Output the [x, y] coordinate of the center of the cell containing the given text.  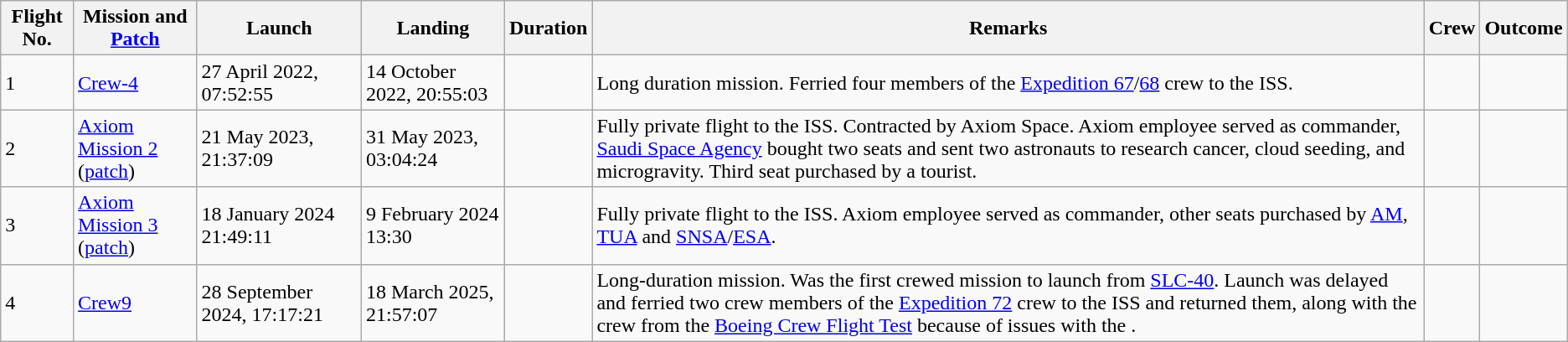
Crew [1452, 28]
Axiom Mission 2 (patch) [136, 148]
27 April 2022, 07:52:55 [279, 82]
Landing [432, 28]
18 January 2024 21:49:11 [279, 225]
14 October 2022, 20:55:03 [432, 82]
Launch [279, 28]
3 [37, 225]
Outcome [1524, 28]
Crew9 [136, 303]
2 [37, 148]
Axiom Mission 3 (patch) [136, 225]
Fully private flight to the ISS. Axiom employee served as commander, other seats purchased by AM, TUA and SNSA/ESA. [1008, 225]
Duration [549, 28]
21 May 2023, 21:37:09 [279, 148]
1 [37, 82]
31 May 2023, 03:04:24 [432, 148]
9 February 2024 13:30 [432, 225]
Remarks [1008, 28]
28 September 2024, 17:17:21 [279, 303]
Flight No. [37, 28]
Crew-4 [136, 82]
4 [37, 303]
Long duration mission. Ferried four members of the Expedition 67/68 crew to the ISS. [1008, 82]
Mission and Patch [136, 28]
18 March 2025, 21:57:07 [432, 303]
